Capture the cell that displays the provided text and extract its (x, y) central coordinate. 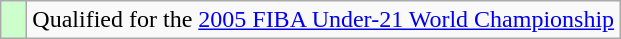
Qualified for the 2005 FIBA Under-21 World Championship (324, 20)
